Detect which cell encompasses the target text, then output its (X, Y) center coordinate. 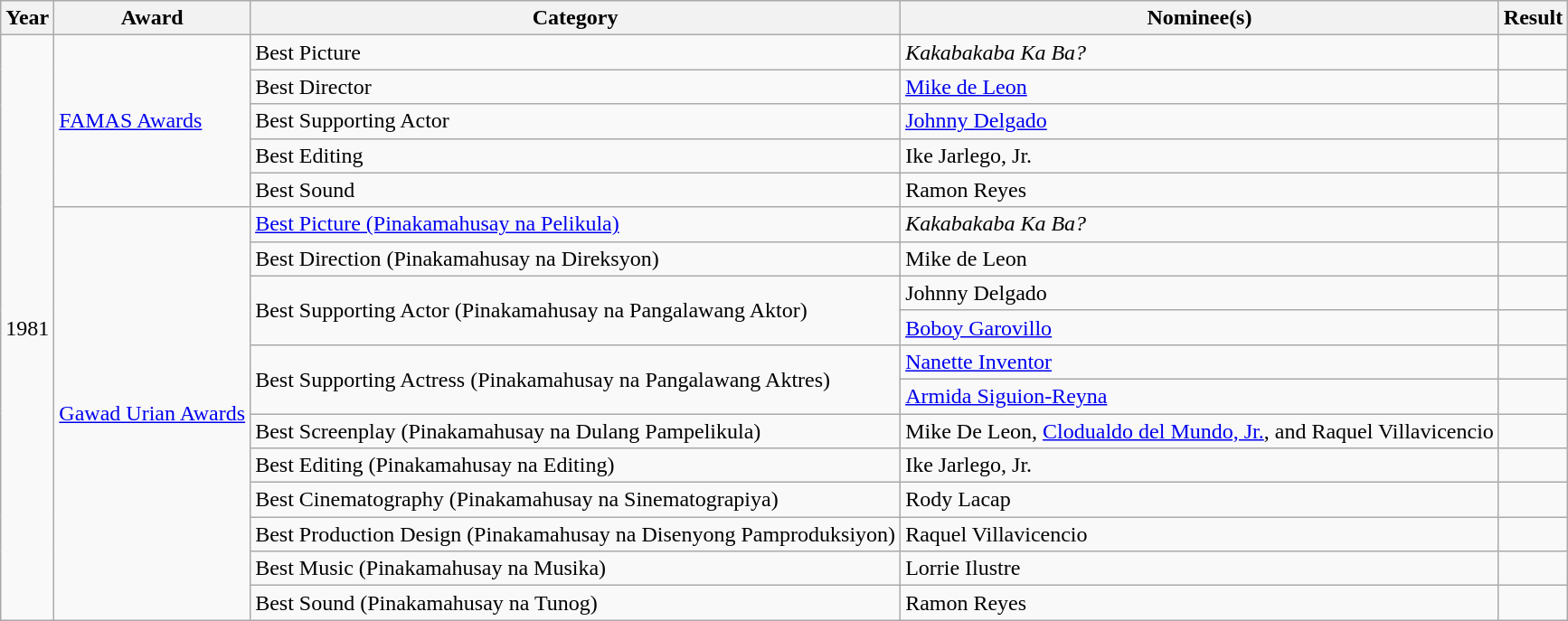
Mike De Leon, Clodualdo del Mundo, Jr., and Raquel Villavicencio (1200, 431)
Best Direction (Pinakamahusay na Direksyon) (575, 259)
Best Supporting Actor (Pinakamahusay na Pangalawang Aktor) (575, 310)
Best Director (575, 87)
Nanette Inventor (1200, 362)
Best Editing (Pinakamahusay na Editing) (575, 466)
Raquel Villavicencio (1200, 534)
Boboy Garovillo (1200, 327)
Rody Lacap (1200, 500)
Armida Siguion-Reyna (1200, 396)
Nominee(s) (1200, 18)
Best Picture (575, 52)
1981 (27, 327)
Best Supporting Actor (575, 121)
Lorrie Ilustre (1200, 569)
Result (1533, 18)
Best Sound (575, 190)
Year (27, 18)
Best Music (Pinakamahusay na Musika) (575, 569)
Best Supporting Actress (Pinakamahusay na Pangalawang Aktres) (575, 379)
Best Cinematography (Pinakamahusay na Sinematograpiya) (575, 500)
Gawad Urian Awards (152, 414)
Category (575, 18)
Best Sound (Pinakamahusay na Tunog) (575, 603)
Award (152, 18)
Best Picture (Pinakamahusay na Pelikula) (575, 224)
Best Production Design (Pinakamahusay na Disenyong Pamproduksiyon) (575, 534)
Best Screenplay (Pinakamahusay na Dulang Pampelikula) (575, 431)
Best Editing (575, 155)
FAMAS Awards (152, 121)
